Search for the cell housing the specified text and yield its [X, Y] center coordinate. 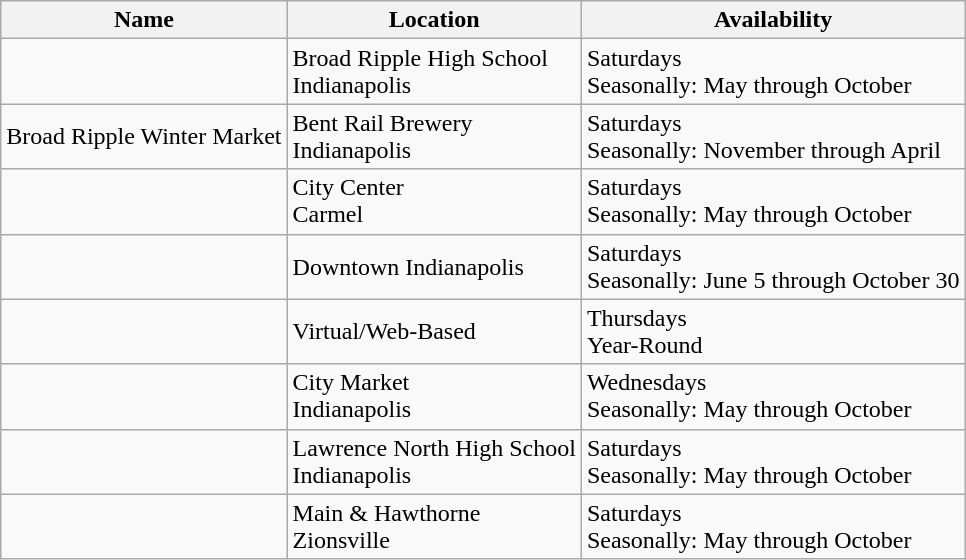
Location [434, 20]
Lawrence North High SchoolIndianapolis [434, 462]
SaturdaysSeasonally: June 5 through October 30 [773, 266]
Virtual/Web-Based [434, 332]
Downtown Indianapolis [434, 266]
WednesdaysSeasonally: May through October [773, 396]
City CenterCarmel [434, 202]
Broad Ripple Winter Market [144, 136]
Availability [773, 20]
Name [144, 20]
SaturdaysSeasonally: November through April [773, 136]
Bent Rail BreweryIndianapolis [434, 136]
Main & HawthorneZionsville [434, 526]
ThursdaysYear-Round [773, 332]
City MarketIndianapolis [434, 396]
Broad Ripple High SchoolIndianapolis [434, 72]
